Capture the cell that displays the provided text and extract its [x, y] central coordinate. 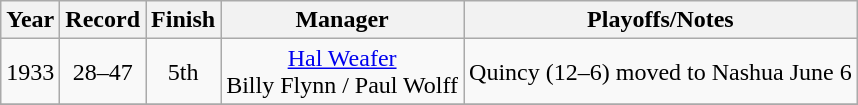
1933 [30, 72]
Record [103, 20]
Finish [184, 20]
Manager [342, 20]
5th [184, 72]
28–47 [103, 72]
Hal WeaferBilly Flynn / Paul Wolff [342, 72]
Year [30, 20]
Quincy (12–6) moved to Nashua June 6 [661, 72]
Playoffs/Notes [661, 20]
